Search for the cell housing the specified text and yield its [X, Y] center coordinate. 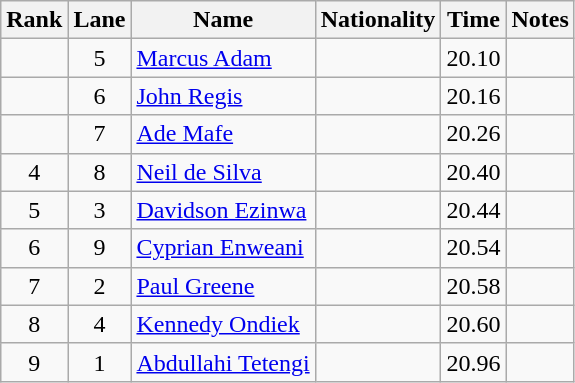
20.10 [474, 58]
Notes [540, 20]
Nationality [378, 20]
3 [100, 210]
Name [223, 20]
John Regis [223, 96]
Abdullahi Tetengi [223, 362]
20.44 [474, 210]
Kennedy Ondiek [223, 324]
Lane [100, 20]
20.40 [474, 172]
20.58 [474, 286]
Davidson Ezinwa [223, 210]
Time [474, 20]
Rank [34, 20]
20.96 [474, 362]
20.16 [474, 96]
20.26 [474, 134]
2 [100, 286]
Ade Mafe [223, 134]
Paul Greene [223, 286]
1 [100, 362]
Marcus Adam [223, 58]
Neil de Silva [223, 172]
20.60 [474, 324]
Cyprian Enweani [223, 248]
20.54 [474, 248]
